Extract the (X, Y) coordinate from the center of the cell holding the provided text.  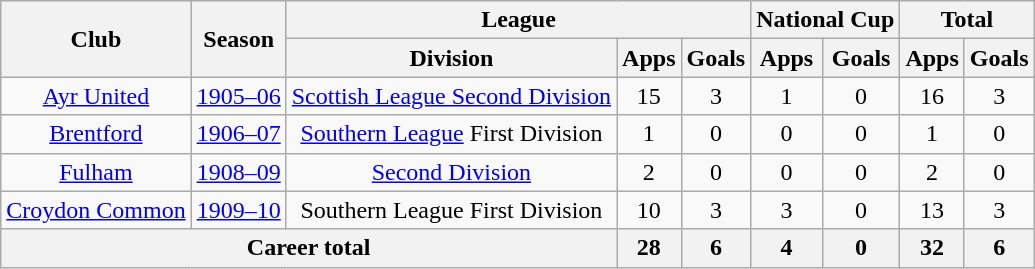
League (518, 20)
Season (238, 39)
Second Division (451, 172)
Career total (309, 248)
1905–06 (238, 96)
Division (451, 58)
Club (96, 39)
Brentford (96, 134)
1906–07 (238, 134)
32 (932, 248)
10 (649, 210)
4 (787, 248)
Total (967, 20)
15 (649, 96)
1908–09 (238, 172)
28 (649, 248)
Scottish League Second Division (451, 96)
Fulham (96, 172)
1909–10 (238, 210)
National Cup (826, 20)
13 (932, 210)
Croydon Common (96, 210)
Ayr United (96, 96)
16 (932, 96)
